Return the [x, y] coordinate for the center point of the cell that contains the specified text.  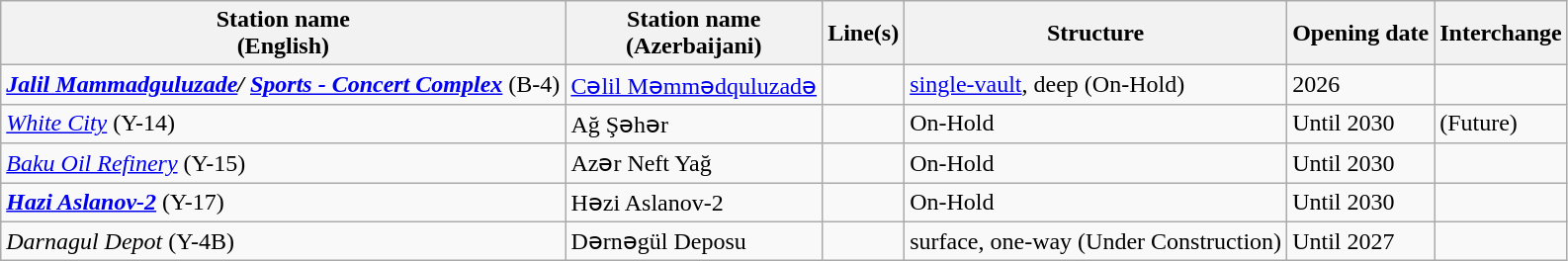
Interchange [1501, 34]
Darnagul Depot (Y-4B) [283, 241]
Station name(Azerbaijani) [694, 34]
Station name(English) [283, 34]
surface, one-way (Under Construction) [1095, 241]
Opening date [1360, 34]
(Future) [1501, 124]
Azər Neft Yağ [694, 163]
Line(s) [864, 34]
Hazi Aslanov-2 (Y-17) [283, 202]
Structure [1095, 34]
Until 2027 [1360, 241]
Baku Oil Refinery (Y-15) [283, 163]
Jalil Mammadguluzade/ Sports - Concert Complex (B-4) [283, 85]
White City (Y-14) [283, 124]
Dərnəgül Deposu [694, 241]
2026 [1360, 85]
single-vault, deep (On-Hold) [1095, 85]
Həzi Aslanov-2 [694, 202]
Cəlil Məmmədquluzadə [694, 85]
Ağ Şəhər [694, 124]
